For the text-containing cell, return its midpoint in (x, y) coordinate format. 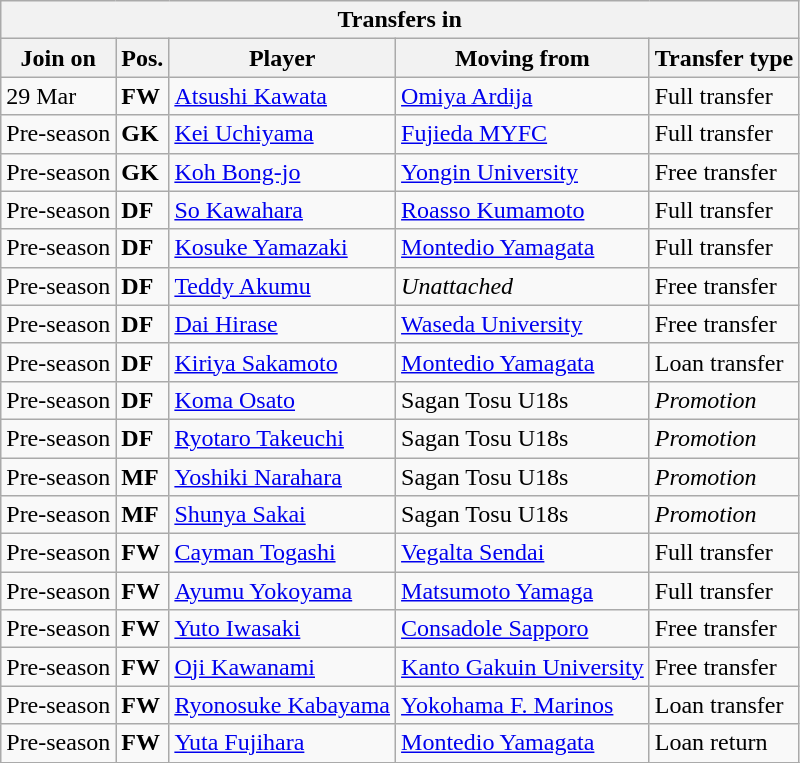
29 Mar (58, 96)
Pos. (142, 58)
Kosuke Yamazaki (282, 248)
Yoshiki Narahara (282, 477)
Transfer type (724, 58)
Teddy Akumu (282, 286)
Consadole Sapporo (523, 629)
So Kawahara (282, 210)
Player (282, 58)
Vegalta Sendai (523, 553)
Kei Uchiyama (282, 134)
Cayman Togashi (282, 553)
Kanto Gakuin University (523, 667)
Unattached (523, 286)
Shunya Sakai (282, 515)
Waseda University (523, 324)
Yuto Iwasaki (282, 629)
Join on (58, 58)
Ryotaro Takeuchi (282, 438)
Dai Hirase (282, 324)
Oji Kawanami (282, 667)
Roasso Kumamoto (523, 210)
Fujieda MYFC (523, 134)
Koh Bong-jo (282, 172)
Matsumoto Yamaga (523, 591)
Loan return (724, 743)
Ryonosuke Kabayama (282, 705)
Kiriya Sakamoto (282, 362)
Atsushi Kawata (282, 96)
Koma Osato (282, 400)
Yokohama F. Marinos (523, 705)
Omiya Ardija (523, 96)
Moving from (523, 58)
Yongin University (523, 172)
Ayumu Yokoyama (282, 591)
Yuta Fujihara (282, 743)
Transfers in (400, 20)
